Extract the [X, Y] coordinate from the center of the cell holding the provided text.  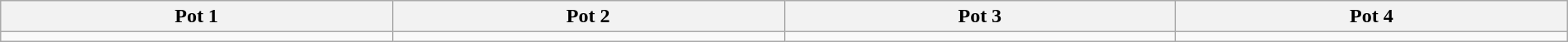
Pot 3 [980, 16]
Pot 1 [197, 16]
Pot 4 [1372, 16]
Pot 2 [588, 16]
